Return (X, Y) of the center of cell containing provided text 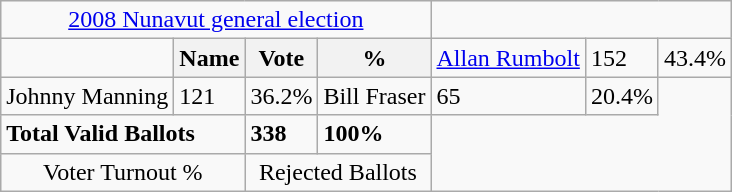
% (374, 58)
100% (374, 134)
2008 Nunavut general election (216, 20)
121 (210, 96)
Vote (282, 58)
Allan Rumbolt (508, 58)
Rejected Ballots (338, 172)
43.4% (694, 58)
Johnny Manning (88, 96)
Voter Turnout % (123, 172)
Name (210, 58)
65 (508, 96)
36.2% (282, 96)
Total Valid Ballots (123, 134)
338 (282, 134)
Bill Fraser (374, 96)
152 (622, 58)
20.4% (622, 96)
